Determine the (x, y) coordinate at the center of the cell enclosing the given text.  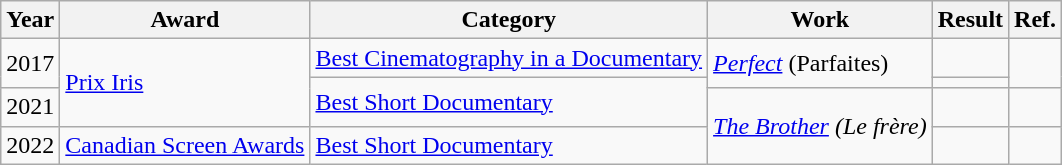
Ref. (1036, 20)
Work (820, 20)
Prix Iris (185, 82)
2021 (30, 107)
2017 (30, 64)
Perfect (Parfaites) (820, 64)
Year (30, 20)
Best Cinematography in a Documentary (509, 58)
The Brother (Le frère) (820, 126)
Result (970, 20)
2022 (30, 145)
Category (509, 20)
Award (185, 20)
Canadian Screen Awards (185, 145)
